Scan for the cell matching the given text and deliver its (x, y) coordinate at center. 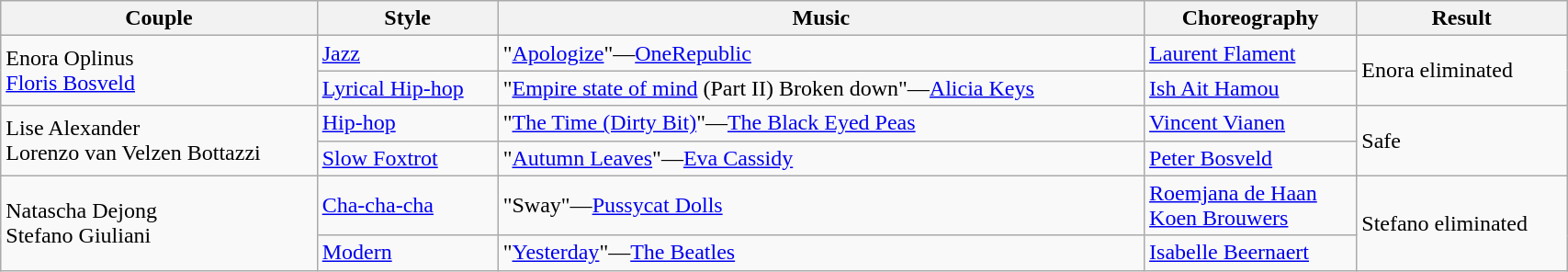
Modern (408, 253)
Hip-hop (408, 123)
"Empire state of mind (Part II) Broken down"—Alicia Keys (821, 88)
"Autumn Leaves"—Eva Cassidy (821, 158)
Music (821, 18)
"Apologize"—OneRepublic (821, 53)
Choreography (1251, 18)
Slow Foxtrot (408, 158)
Lise AlexanderLorenzo van Velzen Bottazzi (159, 141)
"Yesterday"—The Beatles (821, 253)
Safe (1462, 141)
Natascha DejongStefano Giuliani (159, 222)
Vincent Vianen (1251, 123)
Jazz (408, 53)
Stefano eliminated (1462, 222)
Laurent Flament (1251, 53)
Isabelle Beernaert (1251, 253)
Roemjana de HaanKoen Brouwers (1251, 206)
Result (1462, 18)
Style (408, 18)
Cha-cha-cha (408, 206)
Ish Ait Hamou (1251, 88)
Enora OplinusFloris Bosveld (159, 71)
"The Time (Dirty Bit)"—The Black Eyed Peas (821, 123)
"Sway"—Pussycat Dolls (821, 206)
Lyrical Hip-hop (408, 88)
Enora eliminated (1462, 71)
Couple (159, 18)
Peter Bosveld (1251, 158)
